Return the [x, y] coordinate for the center point of the cell that contains the specified text.  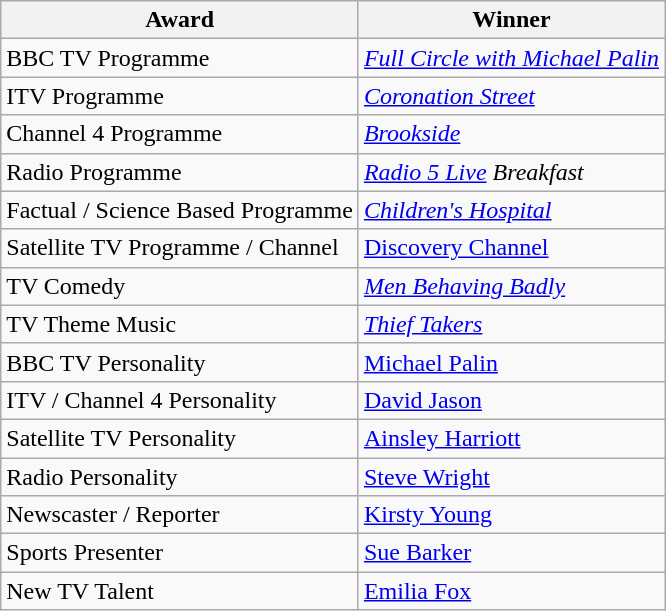
David Jason [511, 400]
Sue Barker [511, 553]
Radio Programme [180, 172]
Satellite TV Personality [180, 438]
ITV Programme [180, 96]
Winner [511, 20]
Award [180, 20]
Emilia Fox [511, 591]
Coronation Street [511, 96]
BBC TV Programme [180, 58]
Children's Hospital [511, 210]
Kirsty Young [511, 515]
BBC TV Personality [180, 362]
Ainsley Harriott [511, 438]
Full Circle with Michael Palin [511, 58]
Brookside [511, 134]
Thief Takers [511, 324]
Steve Wright [511, 477]
ITV / Channel 4 Personality [180, 400]
TV Theme Music [180, 324]
Radio 5 Live Breakfast [511, 172]
Men Behaving Badly [511, 286]
Discovery Channel [511, 248]
New TV Talent [180, 591]
Sports Presenter [180, 553]
TV Comedy [180, 286]
Channel 4 Programme [180, 134]
Satellite TV Programme / Channel [180, 248]
Newscaster / Reporter [180, 515]
Radio Personality [180, 477]
Michael Palin [511, 362]
Factual / Science Based Programme [180, 210]
